Pinpoint the cell where the given text exists, returning its [x, y] midpoint coordinate. 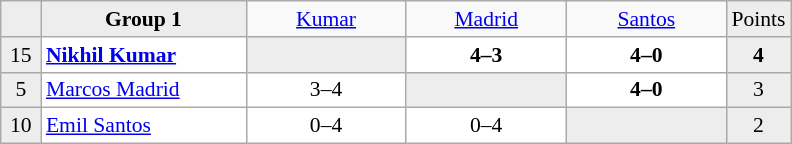
Nikhil Kumar [144, 55]
Emil Santos [144, 126]
3 [758, 90]
Madrid [486, 19]
5 [21, 90]
Kumar [326, 19]
Points [758, 19]
Group 1 [144, 19]
10 [21, 126]
Marcos Madrid [144, 90]
4–3 [486, 55]
4 [758, 55]
3–4 [326, 90]
2 [758, 126]
Santos [646, 19]
15 [21, 55]
